Search for the cell housing the specified text and yield its [X, Y] center coordinate. 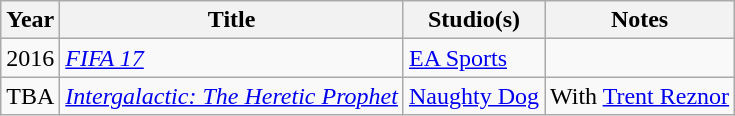
Title [232, 20]
2016 [30, 58]
TBA [30, 96]
Notes [639, 20]
Naughty Dog [474, 96]
Intergalactic: The Heretic Prophet [232, 96]
Year [30, 20]
EA Sports [474, 58]
Studio(s) [474, 20]
With Trent Reznor [639, 96]
FIFA 17 [232, 58]
